Pinpoint the cell where the given text exists, returning its [x, y] midpoint coordinate. 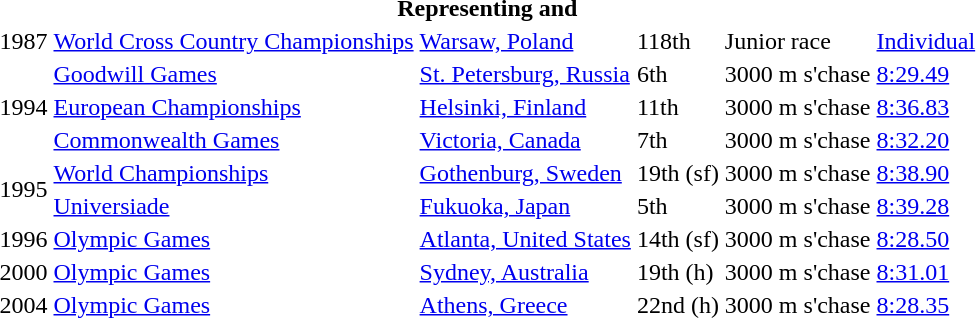
Junior race [798, 41]
5th [678, 206]
Warsaw, Poland [525, 41]
Sydney, Australia [525, 272]
11th [678, 107]
Commonwealth Games [234, 140]
Fukuoka, Japan [525, 206]
World Championships [234, 173]
Goodwill Games [234, 74]
Gothenburg, Sweden [525, 173]
Universiade [234, 206]
World Cross Country Championships [234, 41]
European Championships [234, 107]
7th [678, 140]
St. Petersburg, Russia [525, 74]
14th (sf) [678, 239]
Atlanta, United States [525, 239]
118th [678, 41]
Victoria, Canada [525, 140]
19th (sf) [678, 173]
Helsinki, Finland [525, 107]
6th [678, 74]
19th (h) [678, 272]
